Identify which cell holds the provided text, then report its [X, Y] central coordinate. 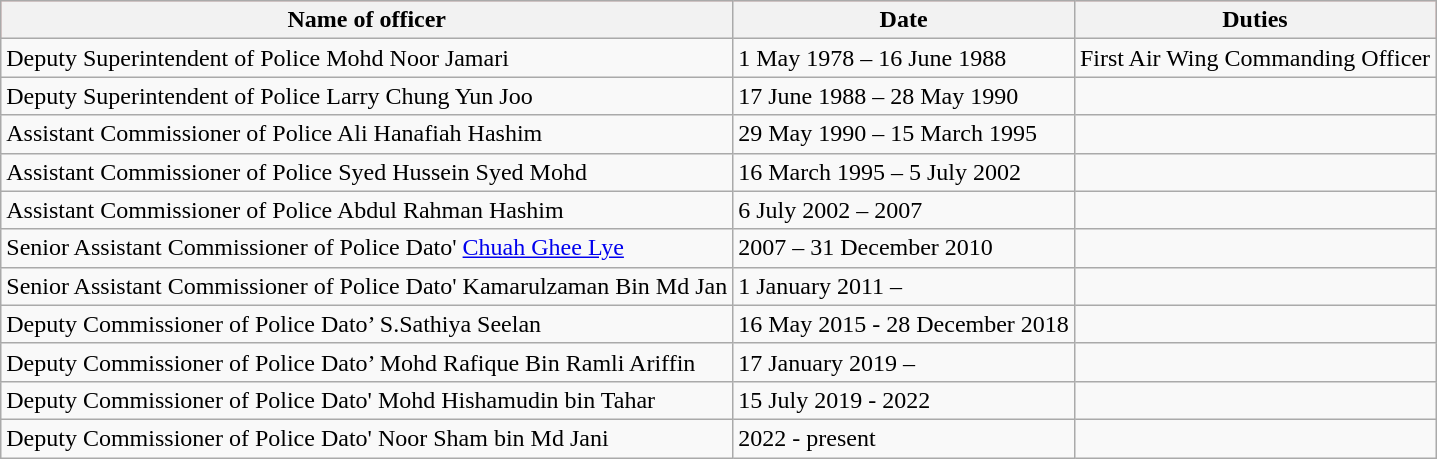
Date [904, 20]
2022 - present [904, 438]
Deputy Superintendent of Police Mohd Noor Jamari [367, 58]
1 January 2011 – [904, 286]
Assistant Commissioner of Police Abdul Rahman Hashim [367, 210]
Senior Assistant Commissioner of Police Dato' Chuah Ghee Lye [367, 248]
17 June 1988 – 28 May 1990 [904, 96]
Assistant Commissioner of Police Syed Hussein Syed Mohd [367, 172]
First Air Wing Commanding Officer [1254, 58]
Deputy Commissioner of Police Dato’ S.Sathiya Seelan [367, 324]
16 May 2015 - 28 December 2018 [904, 324]
Deputy Superintendent of Police Larry Chung Yun Joo [367, 96]
15 July 2019 - 2022 [904, 400]
Deputy Commissioner of Police Dato' Noor Sham bin Md Jani [367, 438]
17 January 2019 – [904, 362]
Deputy Commissioner of Police Dato’ Mohd Rafique Bin Ramli Ariffin [367, 362]
2007 – 31 December 2010 [904, 248]
Senior Assistant Commissioner of Police Dato' Kamarulzaman Bin Md Jan [367, 286]
29 May 1990 – 15 March 1995 [904, 134]
Name of officer [367, 20]
1 May 1978 – 16 June 1988 [904, 58]
Deputy Commissioner of Police Dato' Mohd Hishamudin bin Tahar [367, 400]
6 July 2002 – 2007 [904, 210]
Assistant Commissioner of Police Ali Hanafiah Hashim [367, 134]
16 March 1995 – 5 July 2002 [904, 172]
Duties [1254, 20]
